For the text-containing cell, return its midpoint in [x, y] coordinate format. 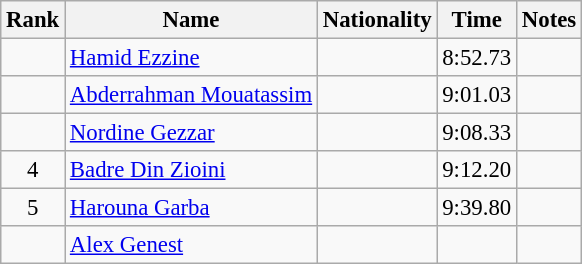
Abderrahman Mouatassim [192, 95]
Notes [550, 20]
Hamid Ezzine [192, 58]
Nordine Gezzar [192, 133]
4 [33, 170]
Rank [33, 20]
Time [477, 20]
Badre Din Zioini [192, 170]
9:39.80 [477, 208]
8:52.73 [477, 58]
9:01.03 [477, 95]
5 [33, 208]
9:08.33 [477, 133]
9:12.20 [477, 170]
Harouna Garba [192, 208]
Nationality [376, 20]
Name [192, 20]
Alex Genest [192, 245]
